Return the [x, y] coordinate for the center point of the cell that contains the specified text.  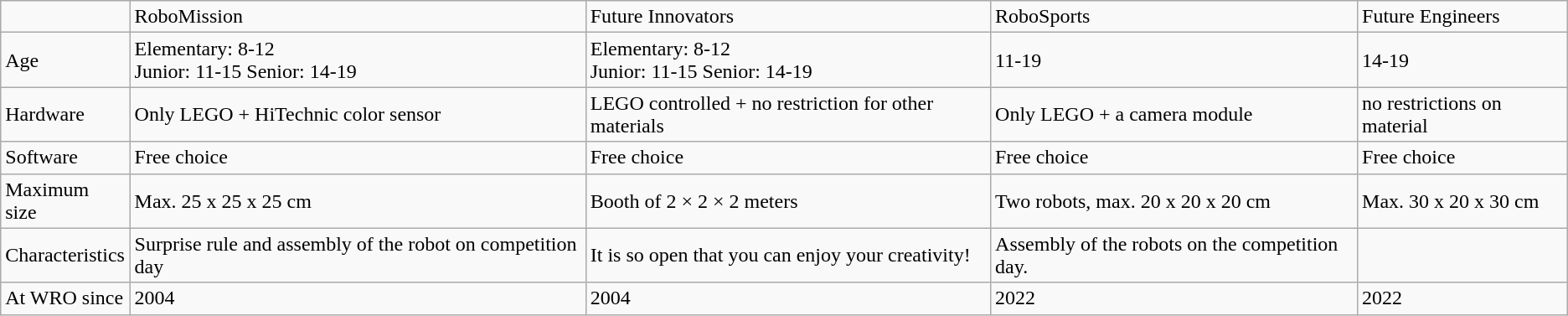
Max. 25 x 25 x 25 cm [358, 201]
Maximum size [65, 201]
Assembly of the robots on the competition day. [1174, 255]
Surprise rule and assembly of the robot on competition day [358, 255]
It is so open that you can enjoy your creativity! [787, 255]
no restrictions on material [1462, 114]
Booth of 2 × 2 × 2 meters [787, 201]
Age [65, 60]
Max. 30 x 20 x 30 cm [1462, 201]
Hardware [65, 114]
Two robots, max. 20 x 20 x 20 cm [1174, 201]
Only LEGO + a camera module [1174, 114]
Only LEGO + HiTechnic color sensor [358, 114]
Software [65, 158]
Future Engineers [1462, 17]
RoboMission [358, 17]
LEGO controlled + no restriction for other materials [787, 114]
RoboSports [1174, 17]
Characteristics [65, 255]
14-19 [1462, 60]
11-19 [1174, 60]
Future Innovators [787, 17]
At WRO since [65, 298]
